For the text-containing cell, return its midpoint in (X, Y) coordinate format. 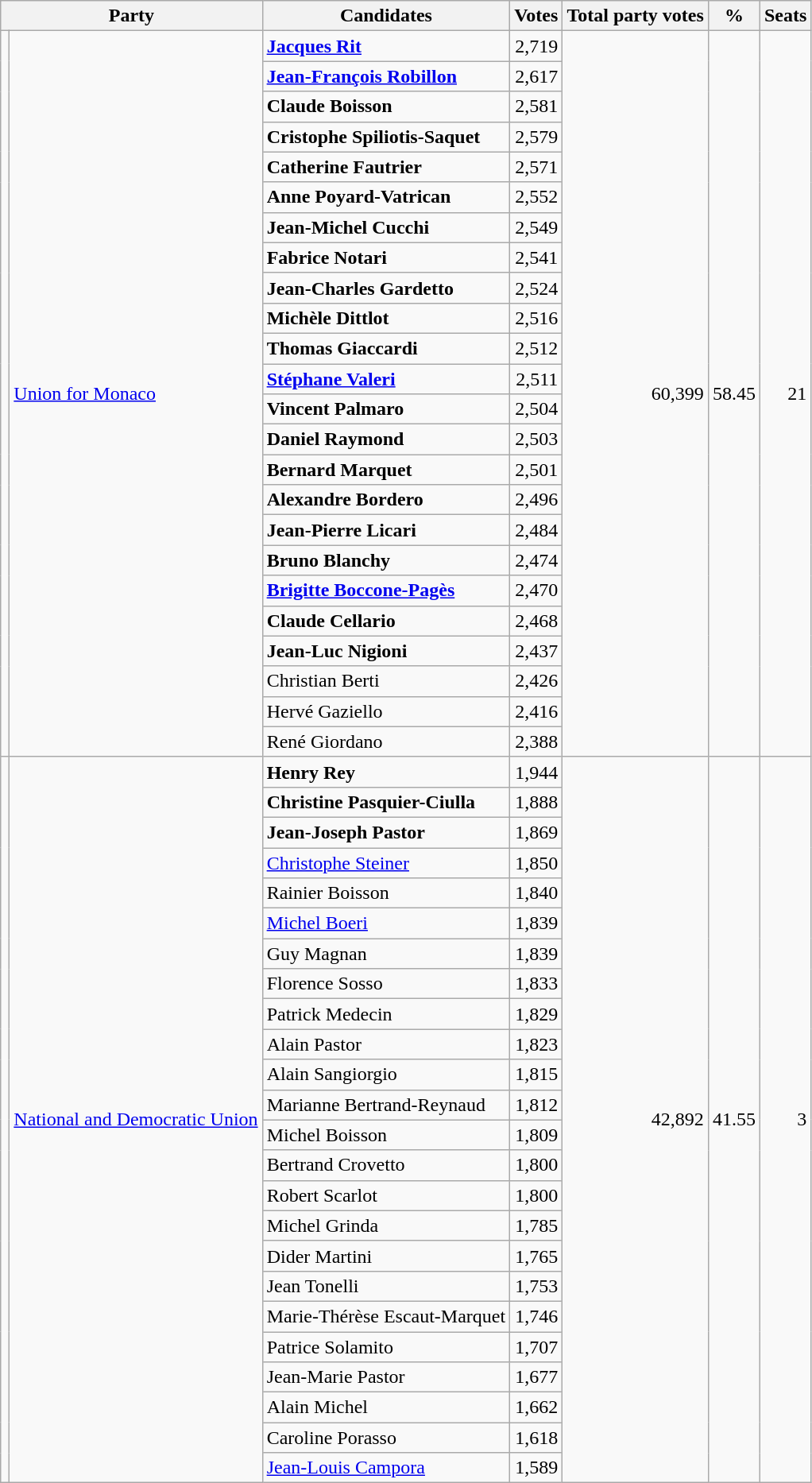
1,809 (536, 1135)
Michel Boisson (386, 1135)
1,785 (536, 1226)
1,840 (536, 893)
Claude Boisson (386, 106)
2,496 (536, 500)
Alain Sangiorgio (386, 1074)
3 (785, 1120)
1,833 (536, 984)
Henry Rey (386, 772)
1,823 (536, 1044)
Patrick Medecin (386, 1014)
2,617 (536, 76)
1,677 (536, 1377)
Fabrice Notari (386, 257)
Michel Grinda (386, 1226)
Daniel Raymond (386, 439)
2,503 (536, 439)
1,746 (536, 1316)
2,552 (536, 197)
Robert Scarlot (386, 1195)
2,474 (536, 560)
Rainier Boisson (386, 893)
Total party votes (636, 16)
Jean-François Robillon (386, 76)
1,589 (536, 1468)
Anne Poyard-Vatrican (386, 197)
2,470 (536, 590)
2,388 (536, 741)
2,437 (536, 651)
2,579 (536, 137)
1,753 (536, 1286)
2,524 (536, 288)
Christophe Steiner (386, 862)
Claude Cellario (386, 621)
Jean-Michel Cucchi (386, 227)
2,571 (536, 167)
Jean-Pierre Licari (386, 530)
Thomas Giaccardi (386, 348)
Marie-Thérèse Escaut-Marquet (386, 1316)
Guy Magnan (386, 954)
1,662 (536, 1407)
2,541 (536, 257)
Union for Monaco (136, 394)
2,484 (536, 530)
Party (132, 16)
1,944 (536, 772)
2,581 (536, 106)
41.55 (734, 1120)
Alain Michel (386, 1407)
Christian Berti (386, 681)
2,426 (536, 681)
Stéphane Valeri (386, 379)
2,511 (536, 379)
1,765 (536, 1256)
Alexandre Bordero (386, 500)
René Giordano (386, 741)
58.45 (734, 394)
Dider Martini (386, 1256)
1,707 (536, 1347)
Michel Boeri (386, 923)
60,399 (636, 394)
1,829 (536, 1014)
Florence Sosso (386, 984)
1,888 (536, 802)
1,869 (536, 832)
Christine Pasquier-Ciulla (386, 802)
Jean-Louis Campora (386, 1468)
National and Democratic Union (136, 1120)
1,815 (536, 1074)
Bruno Blanchy (386, 560)
2,504 (536, 409)
Jean-Charles Gardetto (386, 288)
2,501 (536, 470)
1,812 (536, 1105)
Jacques Rit (386, 46)
2,549 (536, 227)
2,516 (536, 318)
Seats (785, 16)
Jean-Joseph Pastor (386, 832)
Caroline Porasso (386, 1438)
2,416 (536, 711)
Cristophe Spiliotis-Saquet (386, 137)
21 (785, 394)
Hervé Gaziello (386, 711)
1,850 (536, 862)
2,512 (536, 348)
Alain Pastor (386, 1044)
42,892 (636, 1120)
Jean Tonelli (386, 1286)
2,719 (536, 46)
Michèle Dittlot (386, 318)
% (734, 16)
Bernard Marquet (386, 470)
Candidates (386, 16)
Patrice Solamito (386, 1347)
Bertrand Crovetto (386, 1165)
Jean-Marie Pastor (386, 1377)
Jean-Luc Nigioni (386, 651)
Votes (536, 16)
2,468 (536, 621)
Marianne Bertrand-Reynaud (386, 1105)
Brigitte Boccone-Pagès (386, 590)
Catherine Fautrier (386, 167)
Vincent Palmaro (386, 409)
1,618 (536, 1438)
